Determine the (X, Y) coordinate at the center of the cell enclosing the given text.  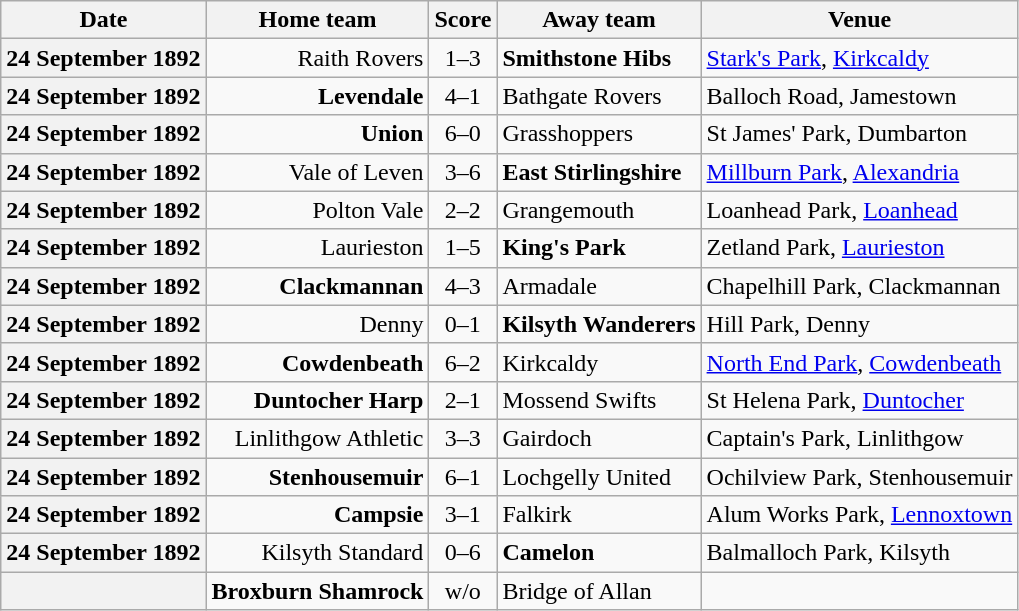
Campsie (318, 515)
Stenhousemuir (318, 477)
6–2 (463, 362)
6–0 (463, 134)
Clackmannan (318, 286)
Bathgate Rovers (599, 96)
King's Park (599, 248)
3–3 (463, 438)
Denny (318, 324)
Alum Works Park, Lennoxtown (860, 515)
w/o (463, 591)
2–2 (463, 210)
Away team (599, 20)
Kilsyth Standard (318, 553)
Loanhead Park, Loanhead (860, 210)
Linlithgow Athletic (318, 438)
Date (104, 20)
Lochgelly United (599, 477)
Balmalloch Park, Kilsyth (860, 553)
Camelon (599, 553)
0–1 (463, 324)
6–1 (463, 477)
3–6 (463, 172)
Venue (860, 20)
Grangemouth (599, 210)
Zetland Park, Laurieston (860, 248)
Stark's Park, Kirkcaldy (860, 58)
Armadale (599, 286)
Levendale (318, 96)
4–3 (463, 286)
Gairdoch (599, 438)
1–3 (463, 58)
4–1 (463, 96)
Captain's Park, Linlithgow (860, 438)
2–1 (463, 400)
Cowdenbeath (318, 362)
Kirkcaldy (599, 362)
Polton Vale (318, 210)
Laurieston (318, 248)
Mossend Swifts (599, 400)
St Helena Park, Duntocher (860, 400)
Union (318, 134)
St James' Park, Dumbarton (860, 134)
Smithstone Hibs (599, 58)
0–6 (463, 553)
Grasshoppers (599, 134)
Broxburn Shamrock (318, 591)
Millburn Park, Alexandria (860, 172)
1–5 (463, 248)
North End Park, Cowdenbeath (860, 362)
Hill Park, Denny (860, 324)
East Stirlingshire (599, 172)
Kilsyth Wanderers (599, 324)
Home team (318, 20)
Vale of Leven (318, 172)
Duntocher Harp (318, 400)
Falkirk (599, 515)
Raith Rovers (318, 58)
Bridge of Allan (599, 591)
Balloch Road, Jamestown (860, 96)
Score (463, 20)
Ochilview Park, Stenhousemuir (860, 477)
3–1 (463, 515)
Chapelhill Park, Clackmannan (860, 286)
